Provide the [x, y] coordinate of the cell's center where the given text is located.  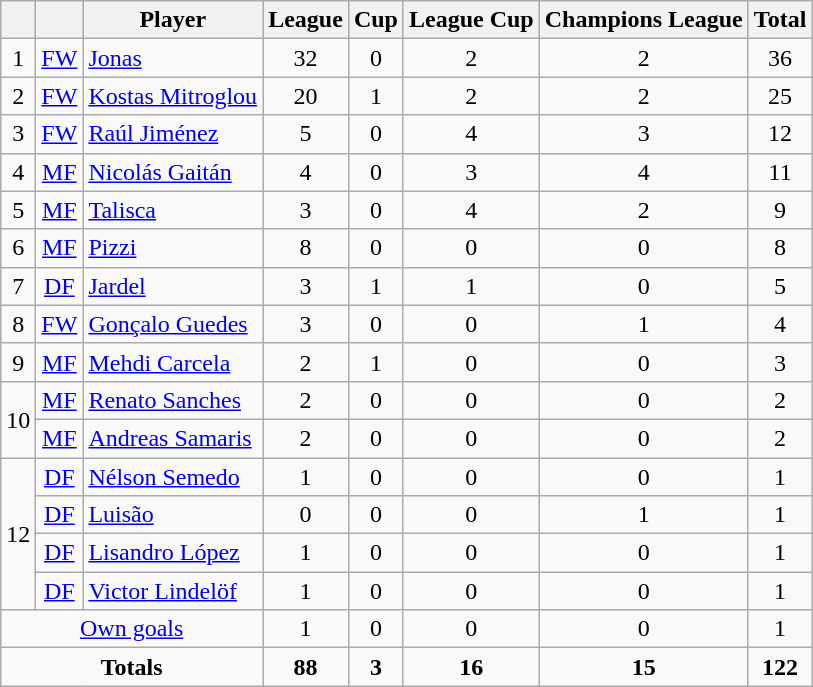
League [306, 20]
Champions League [644, 20]
Cup [376, 20]
10 [18, 419]
Renato Sanches [173, 400]
Mehdi Carcela [173, 362]
Player [173, 20]
Nicolás Gaitán [173, 172]
25 [780, 96]
Lisandro López [173, 553]
Total [780, 20]
Own goals [132, 629]
88 [306, 667]
11 [780, 172]
16 [471, 667]
20 [306, 96]
7 [18, 286]
Talisca [173, 210]
Jardel [173, 286]
15 [644, 667]
Nélson Semedo [173, 477]
Jonas [173, 58]
Totals [132, 667]
Luisão [173, 515]
Andreas Samaris [173, 438]
122 [780, 667]
Gonçalo Guedes [173, 324]
6 [18, 248]
Raúl Jiménez [173, 134]
Kostas Mitroglou [173, 96]
League Cup [471, 20]
32 [306, 58]
Pizzi [173, 248]
36 [780, 58]
Victor Lindelöf [173, 591]
